From the cell containing the given text, extract its center point as [X, Y] coordinate. 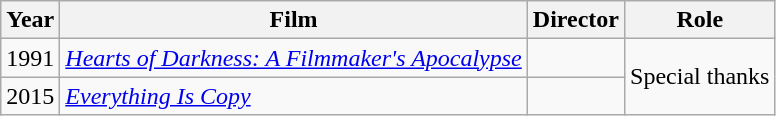
Role [700, 20]
Special thanks [700, 77]
1991 [30, 58]
Hearts of Darkness: A Filmmaker's Apocalypse [294, 58]
Everything Is Copy [294, 96]
Film [294, 20]
2015 [30, 96]
Year [30, 20]
Director [576, 20]
